Output the [X, Y] coordinate of the center of the cell containing the given text.  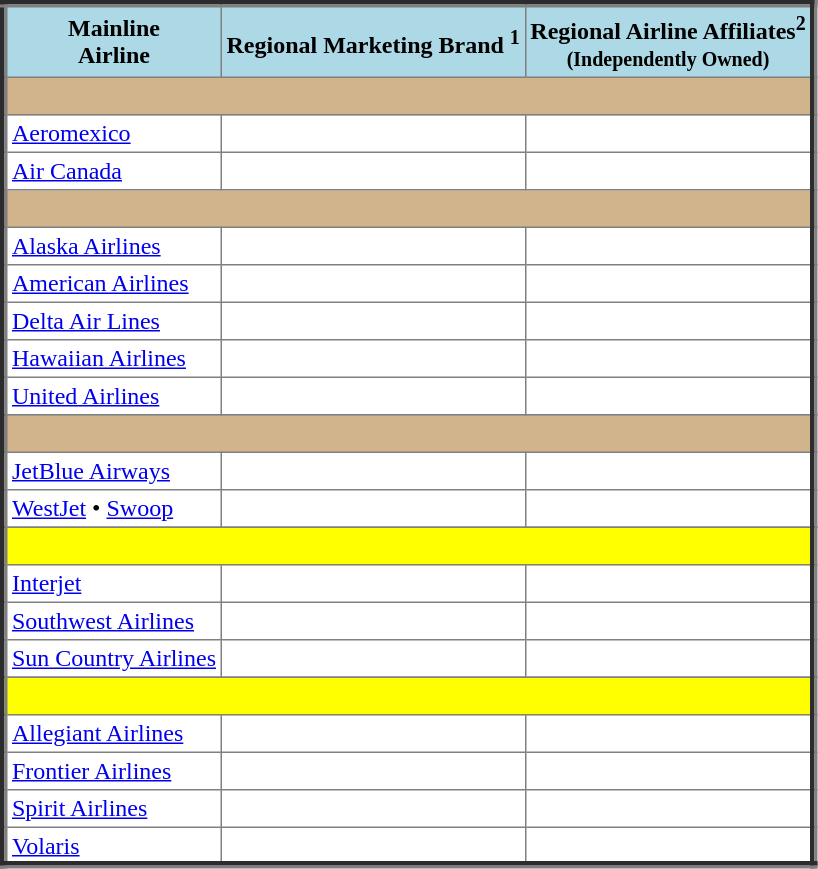
Regional Airline Affiliates2(Independently Owned) [670, 41]
Spirit Airlines [113, 809]
Air Canada [113, 172]
JetBlue Airways [113, 472]
Aeromexico [113, 134]
Regional Marketing Brand 1 [373, 41]
Southwest Airlines [113, 622]
Volaris [113, 847]
Sun Country Airlines [113, 659]
Interjet [113, 584]
Hawaiian Airlines [113, 359]
American Airlines [113, 284]
United Airlines [113, 397]
WestJet • Swoop [113, 509]
Frontier Airlines [113, 772]
Allegiant Airlines [113, 734]
MainlineAirline [113, 41]
Delta Air Lines [113, 322]
Alaska Airlines [113, 247]
